Return the (x, y) coordinate for the center point of the cell that contains the specified text.  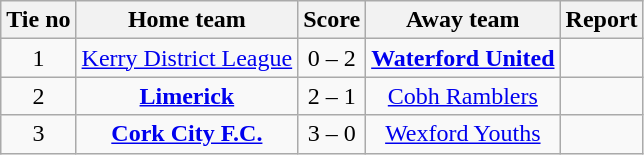
Report (602, 20)
Score (332, 20)
Home team (187, 20)
Wexford Youths (463, 134)
Cork City F.C. (187, 134)
0 – 2 (332, 58)
3 – 0 (332, 134)
2 – 1 (332, 96)
Away team (463, 20)
Tie no (38, 20)
1 (38, 58)
Cobh Ramblers (463, 96)
Limerick (187, 96)
2 (38, 96)
Kerry District League (187, 58)
Waterford United (463, 58)
3 (38, 134)
